For the text-containing cell, return its midpoint in (X, Y) coordinate format. 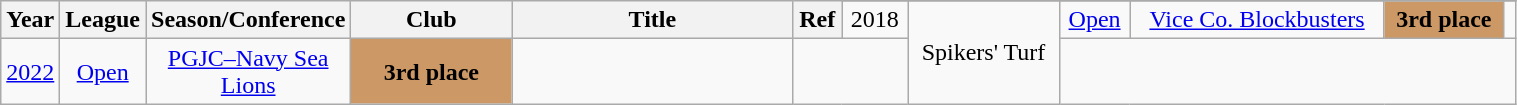
League (103, 20)
Ref (818, 20)
PGJC–Navy Sea Lions (248, 72)
Title (652, 20)
2018 (875, 20)
Season/Conference (248, 20)
Club (432, 20)
Vice Co. Blockbusters (1257, 20)
Spikers' Turf (984, 52)
Year (30, 20)
2022 (30, 72)
